Return (X, Y) of the center of cell containing provided text 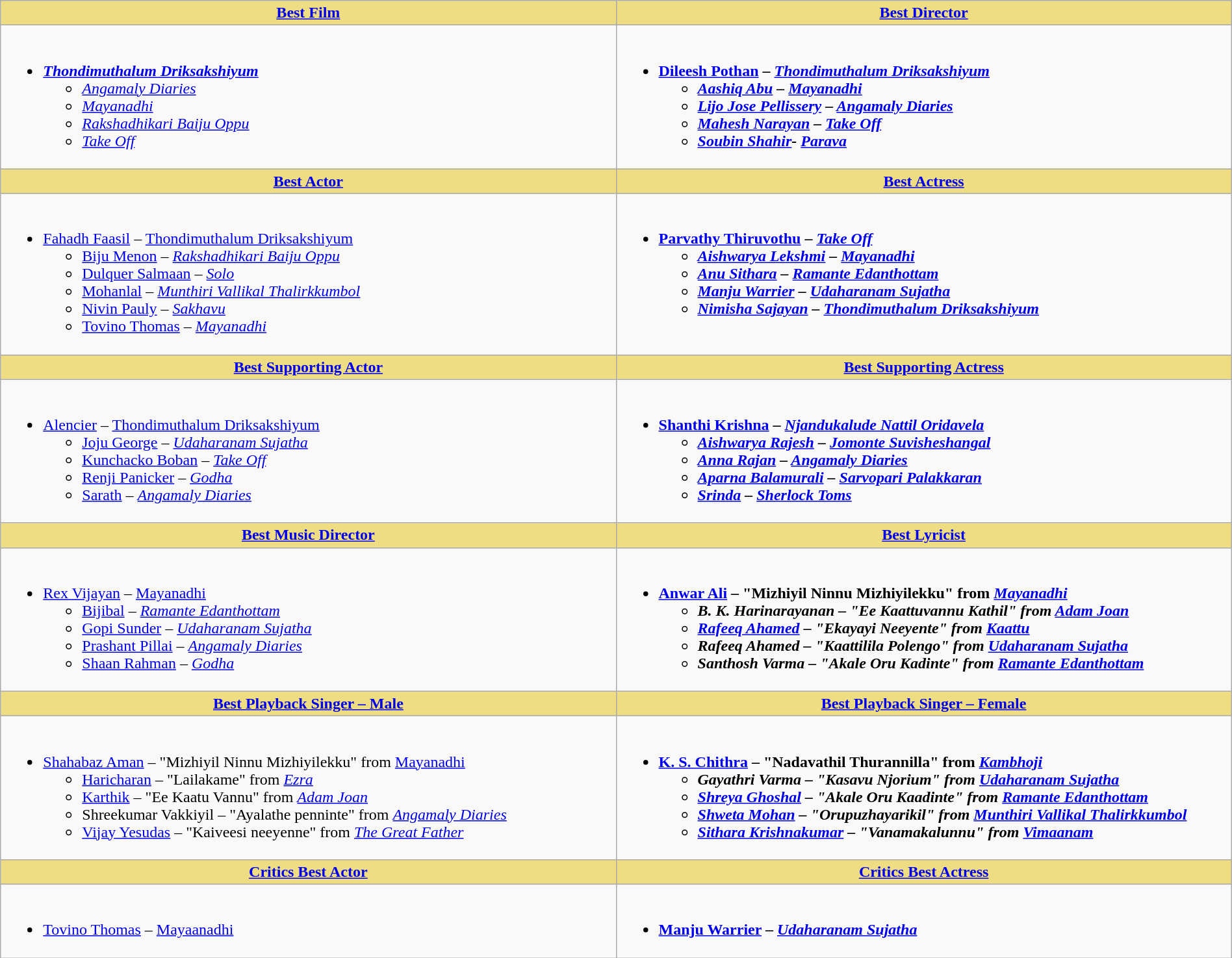
Best Music Director (308, 535)
Best Playback Singer – Male (308, 703)
Rex Vijayan – MayanadhiBijibal – Ramante EdanthottamGopi Sunder – Udaharanam SujathaPrashant Pillai – Angamaly DiariesShaan Rahman – Godha (308, 620)
Best Director (924, 13)
Critics Best Actress (924, 872)
Critics Best Actor (308, 872)
Tovino Thomas – Mayaanadhi (308, 921)
Alencier – Thondimuthalum DriksakshiyumJoju George – Udaharanam SujathaKunchacko Boban – Take OffRenji Panicker – GodhaSarath – Angamaly Diaries (308, 451)
Best Actor (308, 181)
Manju Warrier – Udaharanam Sujatha (924, 921)
Best Lyricist (924, 535)
Thondimuthalum DriksakshiyumAngamaly DiariesMayanadhiRakshadhikari Baiju OppuTake Off (308, 97)
Best Playback Singer – Female (924, 703)
Best Film (308, 13)
Best Actress (924, 181)
Best Supporting Actor (308, 367)
Best Supporting Actress (924, 367)
